Scan for the cell matching the given text and deliver its (X, Y) coordinate at center. 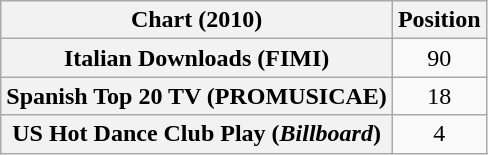
Italian Downloads (FIMI) (197, 58)
18 (439, 96)
Position (439, 20)
Spanish Top 20 TV (PROMUSICAE) (197, 96)
4 (439, 134)
US Hot Dance Club Play (Billboard) (197, 134)
Chart (2010) (197, 20)
90 (439, 58)
